Find where the given text appears and provide that cell's center as [x, y] coordinate. 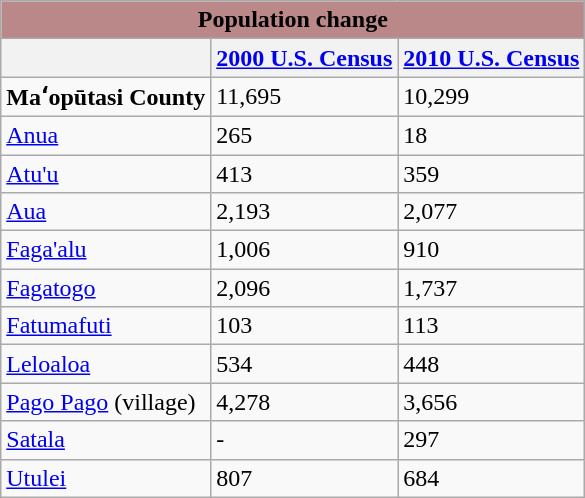
Maʻopūtasi County [106, 97]
265 [304, 135]
1,006 [304, 250]
2,077 [492, 212]
- [304, 440]
113 [492, 326]
Satala [106, 440]
413 [304, 173]
910 [492, 250]
Atu'u [106, 173]
Anua [106, 135]
Utulei [106, 478]
18 [492, 135]
11,695 [304, 97]
Leloaloa [106, 364]
3,656 [492, 402]
Faga'alu [106, 250]
359 [492, 173]
Aua [106, 212]
2,096 [304, 288]
807 [304, 478]
4,278 [304, 402]
Population change [293, 20]
103 [304, 326]
Fatumafuti [106, 326]
Pago Pago (village) [106, 402]
2,193 [304, 212]
2010 U.S. Census [492, 58]
448 [492, 364]
Fagatogo [106, 288]
10,299 [492, 97]
684 [492, 478]
1,737 [492, 288]
534 [304, 364]
2000 U.S. Census [304, 58]
297 [492, 440]
